Output the (X, Y) coordinate of the center of the cell containing the given text.  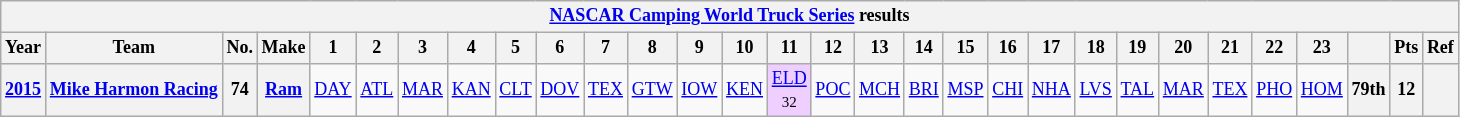
NHA (1052, 90)
Team (134, 48)
MSP (966, 90)
7 (606, 48)
17 (1052, 48)
3 (423, 48)
22 (1274, 48)
5 (516, 48)
8 (652, 48)
15 (966, 48)
79th (1368, 90)
BRI (924, 90)
20 (1183, 48)
IOW (700, 90)
Ram (284, 90)
18 (1096, 48)
POC (833, 90)
ATL (377, 90)
16 (1008, 48)
Mike Harmon Racing (134, 90)
NASCAR Camping World Truck Series results (730, 16)
DOV (560, 90)
19 (1137, 48)
4 (471, 48)
9 (700, 48)
HOM (1322, 90)
Make (284, 48)
LVS (1096, 90)
TAL (1137, 90)
KAN (471, 90)
DAY (333, 90)
13 (880, 48)
10 (745, 48)
Ref (1441, 48)
ELD32 (789, 90)
2 (377, 48)
CLT (516, 90)
2015 (24, 90)
21 (1230, 48)
14 (924, 48)
MCH (880, 90)
CHI (1008, 90)
GTW (652, 90)
Year (24, 48)
74 (240, 90)
1 (333, 48)
6 (560, 48)
KEN (745, 90)
11 (789, 48)
PHO (1274, 90)
Pts (1406, 48)
No. (240, 48)
23 (1322, 48)
